Return the (x, y) coordinate for the center point of the cell that contains the specified text.  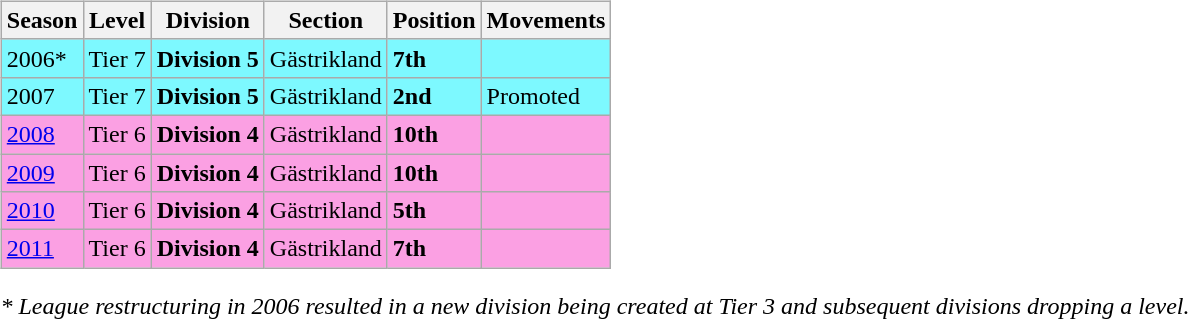
Movements (546, 20)
Level (117, 20)
Section (326, 20)
2nd (434, 96)
Season (42, 20)
Position (434, 20)
2008 (42, 134)
Promoted (546, 96)
Division (208, 20)
2010 (42, 211)
2006* (42, 58)
5th (434, 211)
2007 (42, 96)
2009 (42, 173)
2011 (42, 249)
